From the cell containing the given text, extract its center point as [X, Y] coordinate. 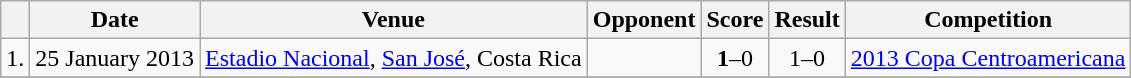
Venue [394, 20]
Opponent [644, 20]
Date [115, 20]
Result [807, 20]
Score [735, 20]
Competition [988, 20]
Estadio Nacional, San José, Costa Rica [394, 58]
1. [16, 58]
2013 Copa Centroamericana [988, 58]
25 January 2013 [115, 58]
